Identify which cell holds the provided text, then report its [X, Y] central coordinate. 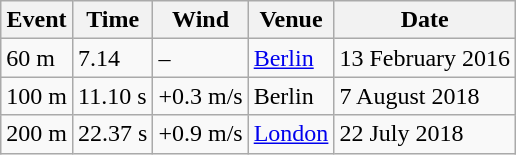
200 m [37, 134]
+0.9 m/s [200, 134]
60 m [37, 58]
– [200, 58]
Wind [200, 20]
7 August 2018 [425, 96]
London [291, 134]
Venue [291, 20]
22.37 s [112, 134]
Date [425, 20]
13 February 2016 [425, 58]
Time [112, 20]
+0.3 m/s [200, 96]
7.14 [112, 58]
22 July 2018 [425, 134]
Event [37, 20]
11.10 s [112, 96]
100 m [37, 96]
